Determine the [x, y] coordinate at the center of the cell enclosing the given text.  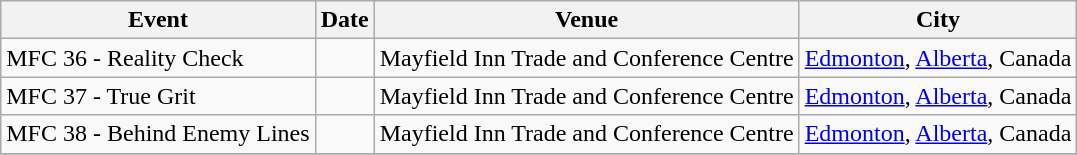
Event [158, 20]
MFC 37 - True Grit [158, 96]
City [938, 20]
Venue [586, 20]
MFC 36 - Reality Check [158, 58]
Date [344, 20]
MFC 38 - Behind Enemy Lines [158, 134]
